Find where the given text appears and provide that cell's center as [x, y] coordinate. 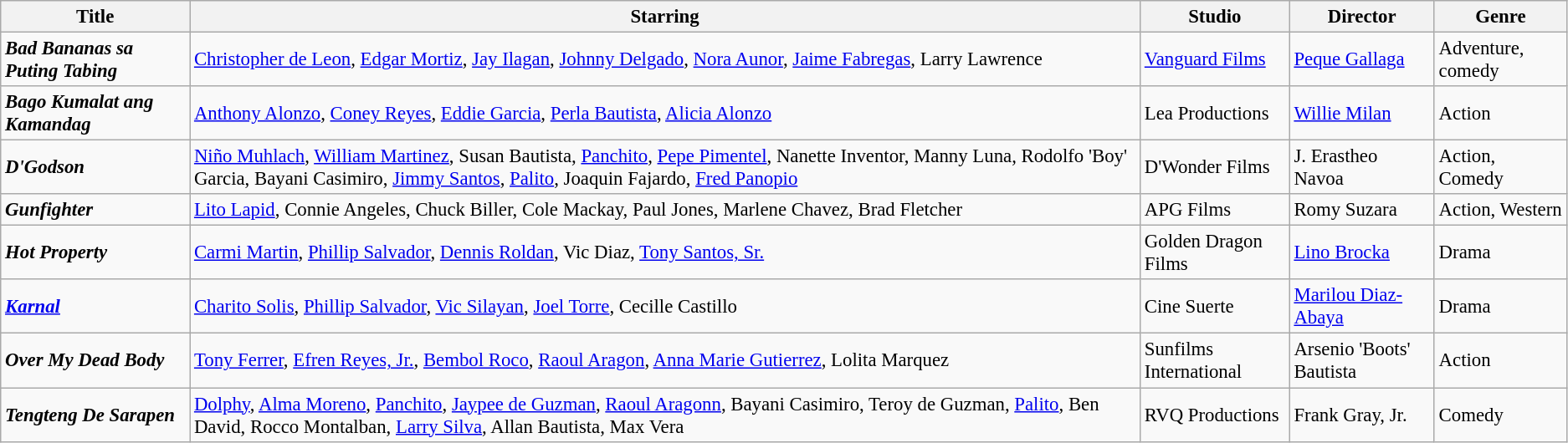
Title [95, 17]
Romy Suzara [1362, 210]
Carmi Martin, Phillip Salvador, Dennis Roldan, Vic Diaz, Tony Santos, Sr. [665, 252]
Cine Suerte [1215, 306]
Vanguard Films [1215, 60]
Lino Brocka [1362, 252]
Lito Lapid, Connie Angeles, Chuck Biller, Cole Mackay, Paul Jones, Marlene Chavez, Brad Fletcher [665, 210]
Genre [1500, 17]
Comedy [1500, 415]
Bad Bananas sa Puting Tabing [95, 60]
Arsenio 'Boots' Bautista [1362, 361]
Golden Dragon Films [1215, 252]
Peque Gallaga [1362, 60]
J. Erastheo Navoa [1362, 167]
Action, Western [1500, 210]
Hot Property [95, 252]
Over My Dead Body [95, 361]
Frank Gray, Jr. [1362, 415]
APG Films [1215, 210]
Gunfighter [95, 210]
Adventure, comedy [1500, 60]
Charito Solis, Phillip Salvador, Vic Silayan, Joel Torre, Cecille Castillo [665, 306]
Bago Kumalat ang Kamandag [95, 114]
Tengteng De Sarapen [95, 415]
D'Wonder Films [1215, 167]
Lea Productions [1215, 114]
Karnal [95, 306]
D'Godson [95, 167]
Director [1362, 17]
Marilou Diaz-Abaya [1362, 306]
Sunfilms International [1215, 361]
Christopher de Leon, Edgar Mortiz, Jay Ilagan, Johnny Delgado, Nora Aunor, Jaime Fabregas, Larry Lawrence [665, 60]
Willie Milan [1362, 114]
RVQ Productions [1215, 415]
Action, Comedy [1500, 167]
Studio [1215, 17]
Starring [665, 17]
Tony Ferrer, Efren Reyes, Jr., Bembol Roco, Raoul Aragon, Anna Marie Gutierrez, Lolita Marquez [665, 361]
Anthony Alonzo, Coney Reyes, Eddie Garcia, Perla Bautista, Alicia Alonzo [665, 114]
